Find where the given text appears and provide that cell's center as (x, y) coordinate. 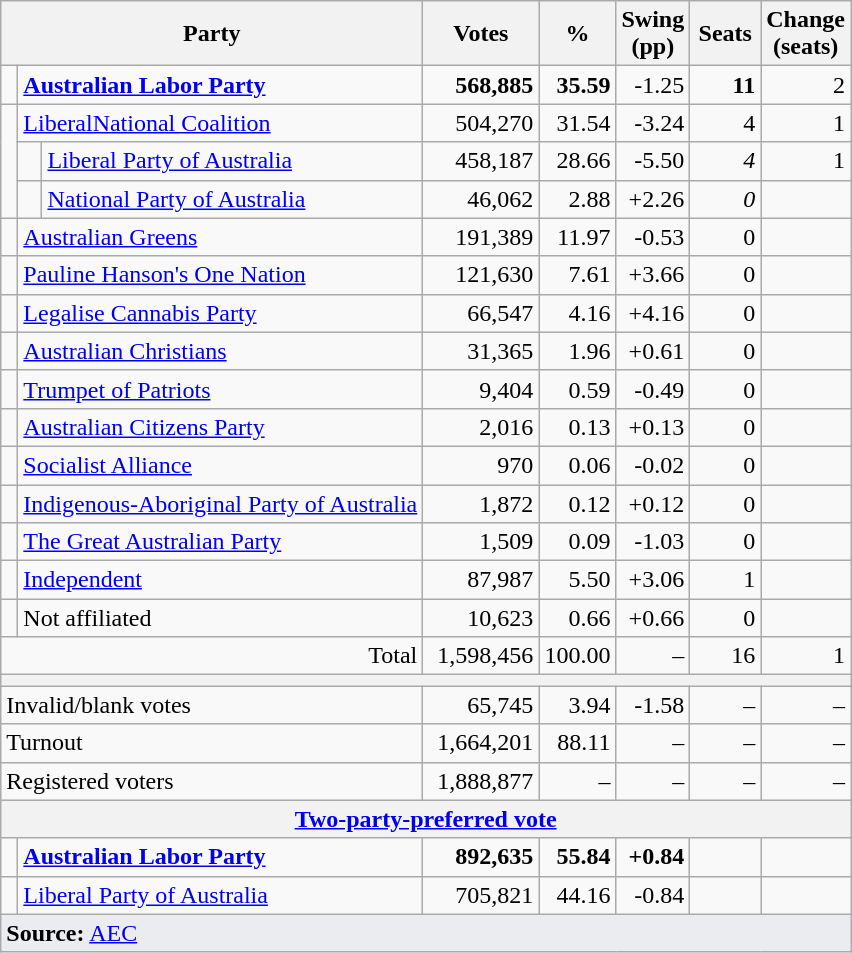
+2.26 (653, 199)
+3.66 (653, 275)
892,635 (481, 857)
+3.06 (653, 580)
-0.49 (653, 389)
16 (726, 656)
970 (481, 465)
121,630 (481, 275)
458,187 (481, 161)
44.16 (578, 895)
1,664,201 (481, 743)
Invalid/blank votes (212, 705)
0.13 (578, 427)
504,270 (481, 123)
-0.02 (653, 465)
Independent (220, 580)
705,821 (481, 895)
191,389 (481, 237)
88.11 (578, 743)
28.66 (578, 161)
7.61 (578, 275)
1,598,456 (481, 656)
Party (212, 34)
-0.84 (653, 895)
LiberalNational Coalition (220, 123)
Indigenous-Aboriginal Party of Australia (220, 503)
Registered voters (212, 781)
10,623 (481, 618)
Votes (481, 34)
55.84 (578, 857)
Two-party-preferred vote (426, 819)
65,745 (481, 705)
46,062 (481, 199)
The Great Australian Party (220, 542)
66,547 (481, 313)
Source: AEC (426, 933)
11 (726, 85)
0.06 (578, 465)
4.16 (578, 313)
2.88 (578, 199)
Seats (726, 34)
35.59 (578, 85)
1,872 (481, 503)
+0.61 (653, 351)
0.59 (578, 389)
% (578, 34)
0.12 (578, 503)
+0.84 (653, 857)
National Party of Australia (232, 199)
+0.66 (653, 618)
31.54 (578, 123)
11.97 (578, 237)
Australian Greens (220, 237)
+0.12 (653, 503)
1.96 (578, 351)
Swing (pp) (653, 34)
+4.16 (653, 313)
Pauline Hanson's One Nation (220, 275)
1,888,877 (481, 781)
Trumpet of Patriots (220, 389)
Total (212, 656)
5.50 (578, 580)
-3.24 (653, 123)
568,885 (481, 85)
-5.50 (653, 161)
+0.13 (653, 427)
0.09 (578, 542)
0.66 (578, 618)
Legalise Cannabis Party (220, 313)
-1.25 (653, 85)
2 (806, 85)
-0.53 (653, 237)
9,404 (481, 389)
Change (seats) (806, 34)
Turnout (212, 743)
3.94 (578, 705)
2,016 (481, 427)
1,509 (481, 542)
-1.03 (653, 542)
-1.58 (653, 705)
Socialist Alliance (220, 465)
87,987 (481, 580)
Australian Citizens Party (220, 427)
Australian Christians (220, 351)
100.00 (578, 656)
Not affiliated (220, 618)
31,365 (481, 351)
